Provide the (x, y) coordinate of the cell's center where the given text is located.  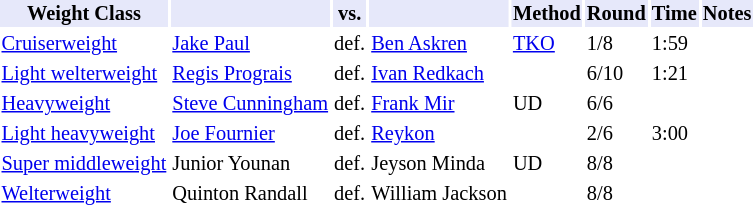
Light welterweight (84, 74)
Steve Cunningham (250, 104)
1:21 (674, 74)
Joe Fournier (250, 134)
vs. (350, 14)
6/6 (616, 104)
Jake Paul (250, 44)
6/10 (616, 74)
1:59 (674, 44)
TKO (546, 44)
Cruiserweight (84, 44)
Frank Mir (440, 104)
Heavyweight (84, 104)
Reykon (440, 134)
Weight Class (84, 14)
Junior Younan (250, 164)
Jeyson Minda (440, 164)
2/6 (616, 134)
Ben Askren (440, 44)
Ivan Redkach (440, 74)
8/8 (616, 164)
Super middleweight (84, 164)
Regis Prograis (250, 74)
Light heavyweight (84, 134)
Method (546, 14)
1/8 (616, 44)
3:00 (674, 134)
Time (674, 14)
Round (616, 14)
Notes (727, 14)
